Locate the cell with the specified text and output its [X, Y] center coordinate. 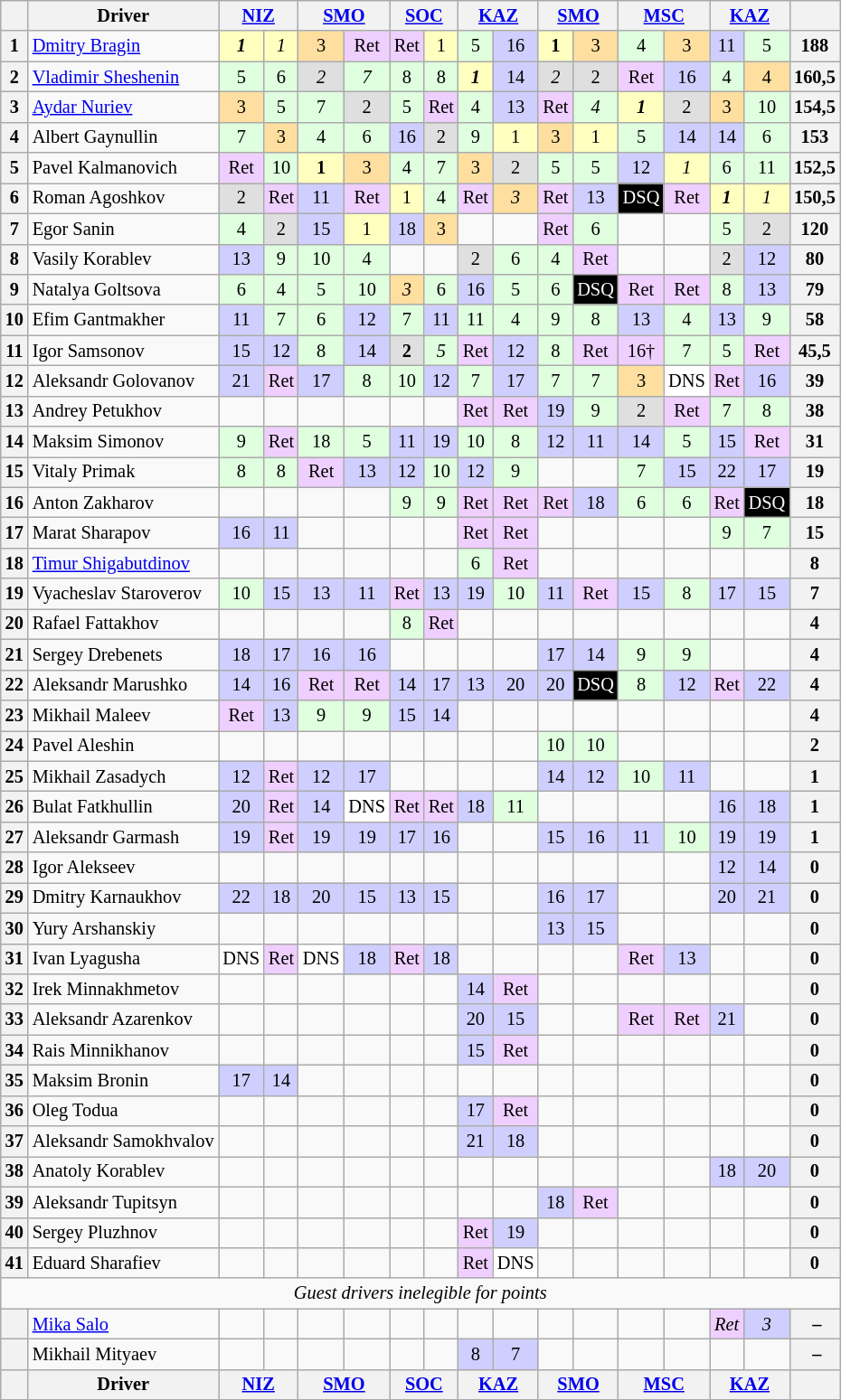
153 [815, 137]
188 [815, 46]
Egor Sanin [123, 229]
Mikhail Mityaev [123, 1354]
30 [14, 928]
120 [815, 229]
Eduard Sharafiev [123, 1263]
Vladimir Sheshenin [123, 77]
80 [815, 259]
Igor Samsonov [123, 351]
Rais Minnikhanov [123, 1050]
Aleksandr Azarenkov [123, 1019]
152,5 [815, 168]
Irek Minnakhmetov [123, 989]
Rafael Fattakhov [123, 624]
Vitaly Primak [123, 472]
Maksim Bronin [123, 1080]
Mika Salo [123, 1324]
Aleksandr Samokhvalov [123, 1142]
Aydar Nuriev [123, 107]
150,5 [815, 198]
24 [14, 746]
Anton Zakharov [123, 503]
Vasily Korablev [123, 259]
Andrey Petukhov [123, 411]
27 [14, 837]
Aleksandr Garmash [123, 837]
Timur Shigabutdinov [123, 563]
Aleksandr Marushko [123, 685]
Sergey Pluzhnov [123, 1233]
29 [14, 897]
16† [641, 351]
Dmitry Bragin [123, 46]
58 [815, 320]
Efim Gantmakher [123, 320]
Pavel Aleshin [123, 746]
28 [14, 868]
Albert Gaynullin [123, 137]
154,5 [815, 107]
25 [14, 776]
26 [14, 806]
Yury Arshanskiy [123, 928]
Natalya Goltsova [123, 289]
160,5 [815, 77]
Guest drivers inelegible for points [420, 1293]
41 [14, 1263]
79 [815, 289]
Bulat Fatkhullin [123, 806]
Aleksandr Golovanov [123, 381]
33 [14, 1019]
Ivan Lyagusha [123, 959]
45,5 [815, 351]
Oleg Todua [123, 1111]
34 [14, 1050]
Vyacheslav Staroverov [123, 594]
Igor Alekseev [123, 868]
23 [14, 715]
Marat Sharapov [123, 532]
32 [14, 989]
Sergey Drebenets [123, 654]
40 [14, 1233]
Dmitry Karnaukhov [123, 897]
Mikhail Maleev [123, 715]
35 [14, 1080]
Pavel Kalmanovich [123, 168]
36 [14, 1111]
37 [14, 1142]
Mikhail Zasadych [123, 776]
Aleksandr Tupitsyn [123, 1202]
Maksim Simonov [123, 442]
Anatoly Korablev [123, 1171]
Roman Agoshkov [123, 198]
